Provide the (x, y) coordinate of the cell's center where the given text is located.  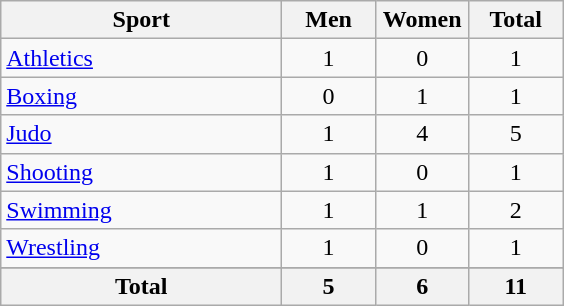
Judo (142, 134)
11 (516, 286)
4 (422, 134)
Wrestling (142, 248)
Boxing (142, 96)
Athletics (142, 58)
6 (422, 286)
Men (329, 20)
Women (422, 20)
Swimming (142, 210)
Shooting (142, 172)
2 (516, 210)
Sport (142, 20)
